Detect which cell encompasses the target text, then output its (x, y) center coordinate. 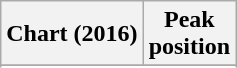
Peak position (189, 34)
Chart (2016) (72, 34)
